From the cell containing the given text, extract its center point as (X, Y) coordinate. 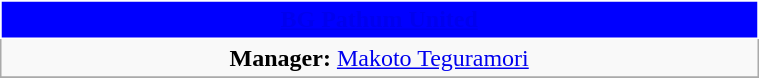
BG Pathum United (380, 20)
Manager: Makoto Teguramori (380, 58)
